Return the [X, Y] coordinate for the center point of the cell that contains the specified text.  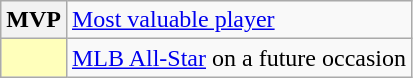
MLB All-Star on a future occasion [238, 58]
Most valuable player [238, 20]
MVP [34, 20]
